For the text-containing cell, return its midpoint in [X, Y] coordinate format. 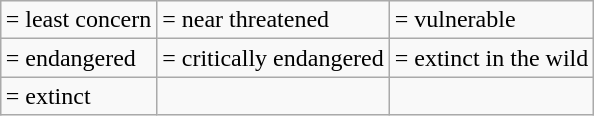
= extinct in the wild [492, 58]
= least concern [78, 20]
= extinct [78, 96]
= vulnerable [492, 20]
= critically endangered [273, 58]
= endangered [78, 58]
= near threatened [273, 20]
